Find where the given text appears and provide that cell's center as (X, Y) coordinate. 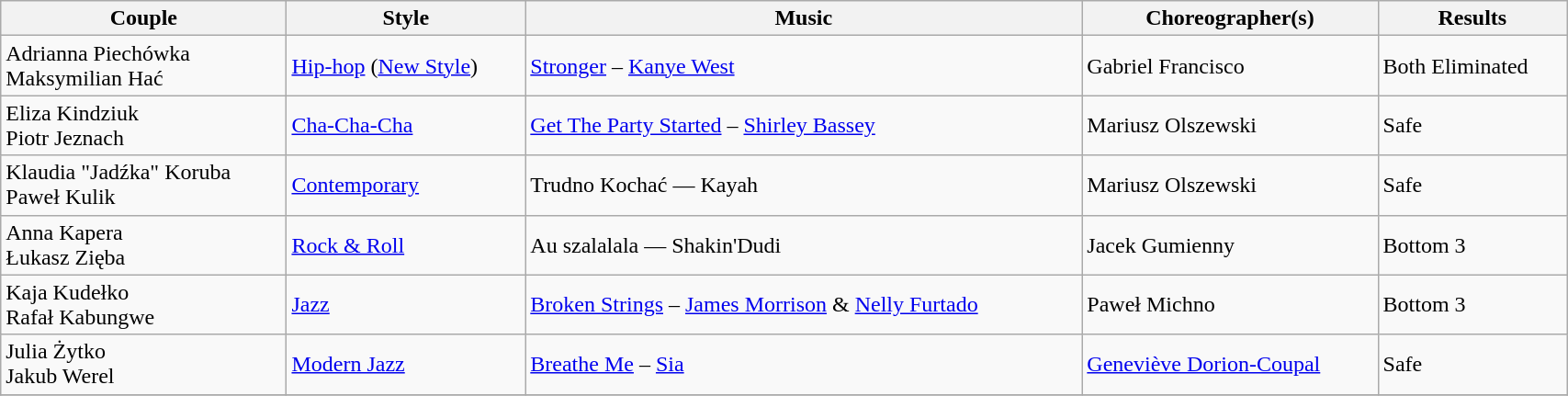
Eliza KindziukPiotr Jeznach (143, 125)
Kaja KudełkoRafał Kabungwe (143, 305)
Stronger – Kanye West (804, 66)
Adrianna PiechówkaMaksymilian Hać (143, 66)
Julia ŻytkoJakub Werel (143, 364)
Choreographer(s) (1230, 18)
Geneviève Dorion-Coupal (1230, 364)
Paweł Michno (1230, 305)
Cha-Cha-Cha (406, 125)
Hip-hop (New Style) (406, 66)
Both Eliminated (1472, 66)
Results (1472, 18)
Klaudia "Jadźka" KorubaPaweł Kulik (143, 186)
Anna KaperaŁukasz Zięba (143, 244)
Music (804, 18)
Style (406, 18)
Trudno Kochać — Kayah (804, 186)
Get The Party Started – Shirley Bassey (804, 125)
Breathe Me – Sia (804, 364)
Broken Strings – James Morrison & Nelly Furtado (804, 305)
Au szalalala — Shakin'Dudi (804, 244)
Couple (143, 18)
Jazz (406, 305)
Rock & Roll (406, 244)
Jacek Gumienny (1230, 244)
Modern Jazz (406, 364)
Contemporary (406, 186)
Gabriel Francisco (1230, 66)
